Pinpoint the cell where the given text exists, returning its [x, y] midpoint coordinate. 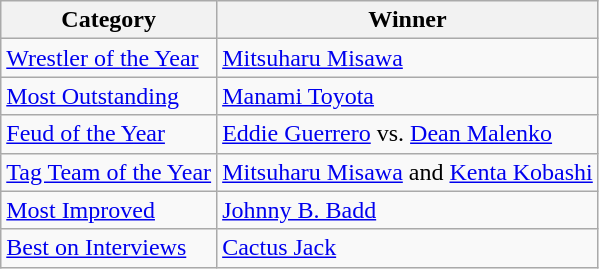
Wrestler of the Year [109, 58]
Most Improved [109, 210]
Best on Interviews [109, 248]
Mitsuharu Misawa [408, 58]
Feud of the Year [109, 134]
Mitsuharu Misawa and Kenta Kobashi [408, 172]
Johnny B. Badd [408, 210]
Eddie Guerrero vs. Dean Malenko [408, 134]
Manami Toyota [408, 96]
Category [109, 20]
Tag Team of the Year [109, 172]
Cactus Jack [408, 248]
Winner [408, 20]
Most Outstanding [109, 96]
